Identify which cell holds the provided text, then report its [x, y] central coordinate. 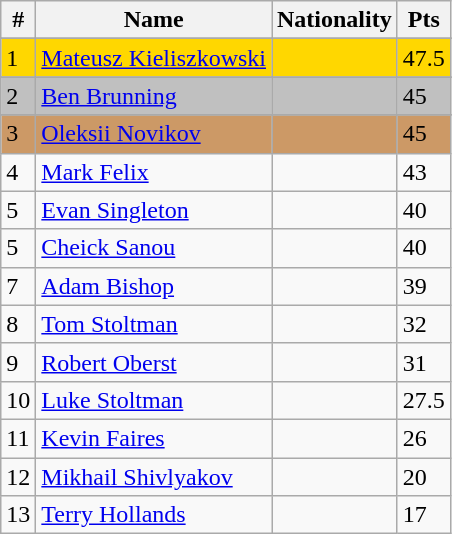
27.5 [424, 400]
Terry Hollands [154, 515]
Mark Felix [154, 172]
32 [424, 324]
Oleksii Novikov [154, 134]
31 [424, 362]
26 [424, 438]
Pts [424, 20]
Name [154, 20]
Cheick Sanou [154, 248]
8 [18, 324]
3 [18, 134]
7 [18, 286]
20 [424, 477]
17 [424, 515]
Kevin Faires [154, 438]
Adam Bishop [154, 286]
1 [18, 58]
Robert Oberst [154, 362]
Evan Singleton [154, 210]
Mateusz Kieliszkowski [154, 58]
10 [18, 400]
Nationality [335, 20]
47.5 [424, 58]
13 [18, 515]
2 [18, 96]
Mikhail Shivlyakov [154, 477]
4 [18, 172]
9 [18, 362]
11 [18, 438]
Ben Brunning [154, 96]
12 [18, 477]
39 [424, 286]
# [18, 20]
Tom Stoltman [154, 324]
43 [424, 172]
Luke Stoltman [154, 400]
